From the cell containing the given text, extract its center point as [x, y] coordinate. 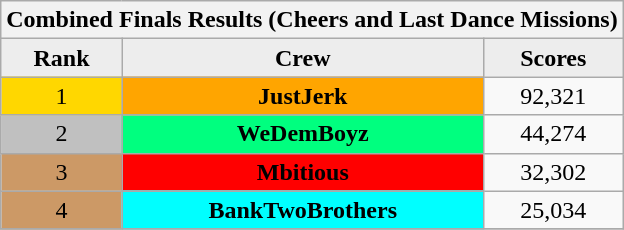
BankTwoBrothers [302, 210]
3 [62, 172]
Crew [302, 58]
92,321 [553, 96]
JustJerk [302, 96]
Mbitious [302, 172]
4 [62, 210]
32,302 [553, 172]
Rank [62, 58]
1 [62, 96]
44,274 [553, 134]
Combined Finals Results (Cheers and Last Dance Missions) [312, 20]
WeDemBoyz [302, 134]
25,034 [553, 210]
Scores [553, 58]
2 [62, 134]
